Return [x, y] of the center of cell containing provided text 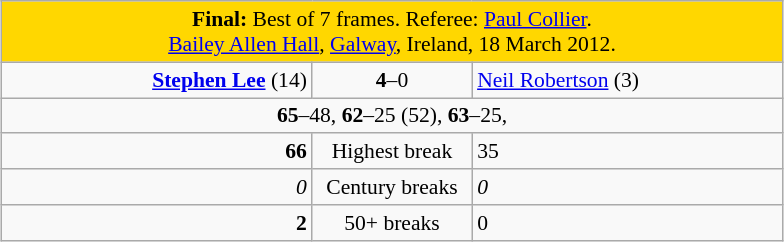
4–0 [392, 80]
2 [157, 223]
Century breaks [392, 187]
66 [157, 152]
Highest break [392, 152]
Neil Robertson (3) [627, 80]
65–48, 62–25 (52), 63–25, [392, 116]
35 [627, 152]
Stephen Lee (14) [157, 80]
50+ breaks [392, 223]
Final: Best of 7 frames. Referee: Paul Collier.Bailey Allen Hall, Galway, Ireland, 18 March 2012. [392, 32]
